Find where the given text appears and provide that cell's center as (X, Y) coordinate. 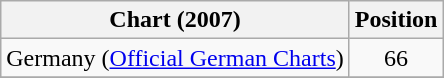
66 (396, 58)
Chart (2007) (175, 20)
Position (396, 20)
Germany (Official German Charts) (175, 58)
